Return the (X, Y) coordinate for the center point of the cell that contains the specified text.  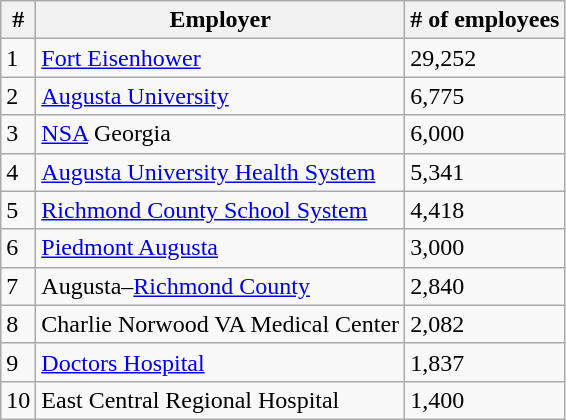
2,082 (485, 324)
Augusta University (220, 96)
7 (18, 286)
10 (18, 400)
2 (18, 96)
5,341 (485, 172)
Employer (220, 20)
29,252 (485, 58)
Richmond County School System (220, 210)
# of employees (485, 20)
Charlie Norwood VA Medical Center (220, 324)
Piedmont Augusta (220, 248)
3,000 (485, 248)
1,837 (485, 362)
8 (18, 324)
4,418 (485, 210)
2,840 (485, 286)
NSA Georgia (220, 134)
Augusta–Richmond County (220, 286)
3 (18, 134)
6 (18, 248)
4 (18, 172)
Fort Eisenhower (220, 58)
East Central Regional Hospital (220, 400)
Doctors Hospital (220, 362)
6,775 (485, 96)
1 (18, 58)
6,000 (485, 134)
Augusta University Health System (220, 172)
9 (18, 362)
# (18, 20)
1,400 (485, 400)
5 (18, 210)
